Search for the cell housing the specified text and yield its [X, Y] center coordinate. 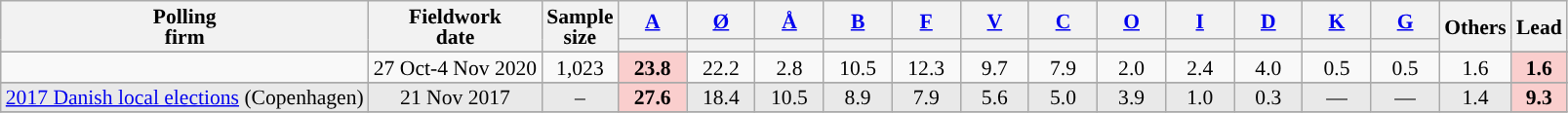
F [926, 19]
Samplesize [580, 26]
Others [1475, 26]
8.9 [858, 97]
C [1063, 19]
K [1337, 19]
– [580, 97]
Fieldworkdate [455, 26]
4.0 [1268, 66]
B [858, 19]
G [1405, 19]
O [1132, 19]
5.6 [994, 97]
D [1268, 19]
V [994, 19]
2.4 [1200, 66]
27.6 [653, 97]
12.3 [926, 66]
23.8 [653, 66]
3.9 [1132, 97]
2017 Danish local elections (Copenhagen) [185, 97]
22.2 [721, 66]
1.0 [1200, 97]
9.7 [994, 66]
2.0 [1132, 66]
Lead [1540, 26]
18.4 [721, 97]
1.4 [1475, 97]
21 Nov 2017 [455, 97]
5.0 [1063, 97]
A [653, 19]
2.8 [789, 66]
Pollingfirm [185, 26]
Å [789, 19]
Ø [721, 19]
9.3 [1540, 97]
0.3 [1268, 97]
1,023 [580, 66]
27 Oct-4 Nov 2020 [455, 66]
I [1200, 19]
